Search for the cell housing the specified text and yield its (x, y) center coordinate. 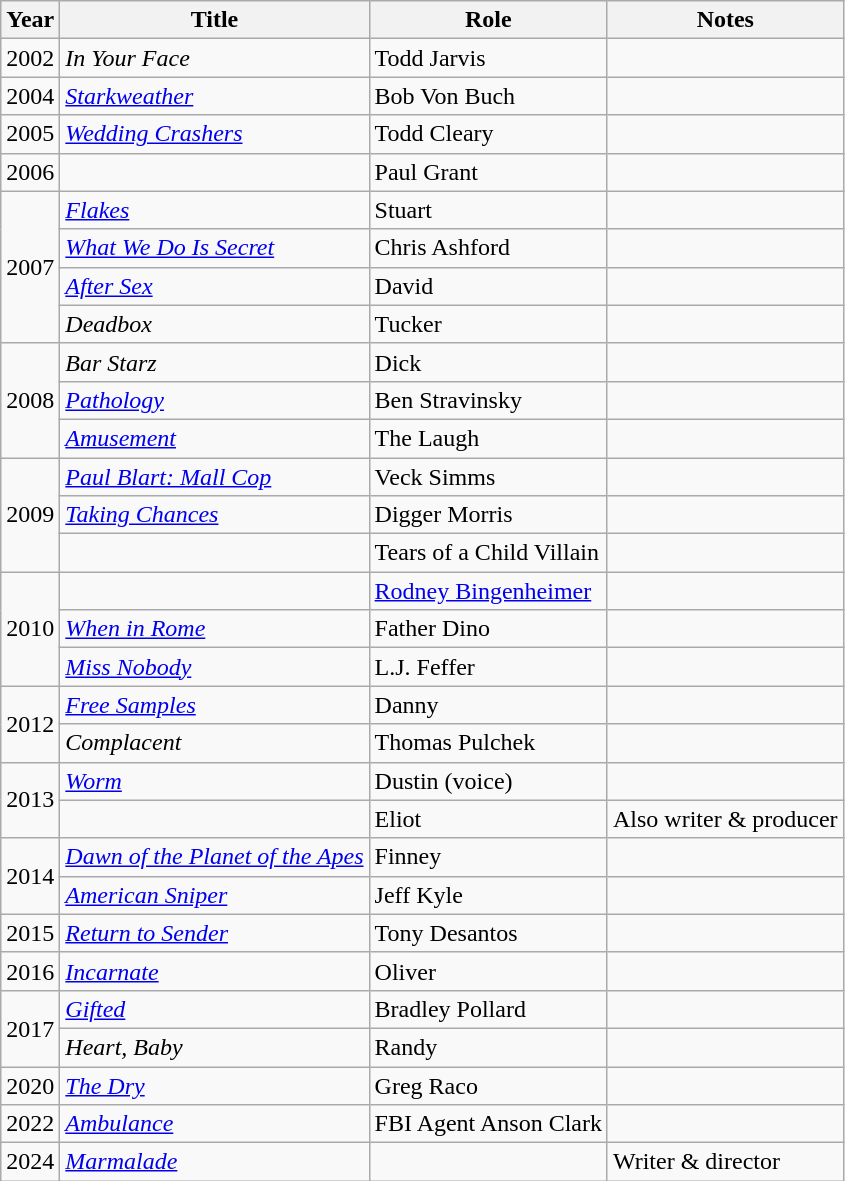
Paul Grant (488, 172)
Miss Nobody (214, 667)
Return to Sender (214, 933)
Worm (214, 781)
Wedding Crashers (214, 134)
Eliot (488, 819)
Title (214, 20)
Amusement (214, 438)
2016 (30, 971)
Pathology (214, 400)
2022 (30, 1124)
Incarnate (214, 971)
Flakes (214, 210)
Danny (488, 705)
Bradley Pollard (488, 1009)
Free Samples (214, 705)
L.J. Feffer (488, 667)
2009 (30, 515)
Paul Blart: Mall Cop (214, 477)
Thomas Pulchek (488, 743)
Taking Chances (214, 515)
Oliver (488, 971)
Dick (488, 362)
Deadbox (214, 324)
American Sniper (214, 895)
2024 (30, 1162)
Dustin (voice) (488, 781)
Todd Jarvis (488, 58)
2017 (30, 1028)
Role (488, 20)
2005 (30, 134)
The Laugh (488, 438)
In Your Face (214, 58)
2014 (30, 876)
After Sex (214, 286)
Finney (488, 857)
Ben Stravinsky (488, 400)
Tucker (488, 324)
Father Dino (488, 629)
Year (30, 20)
Randy (488, 1047)
When in Rome (214, 629)
Todd Cleary (488, 134)
2015 (30, 933)
2008 (30, 400)
2012 (30, 724)
Tony Desantos (488, 933)
Veck Simms (488, 477)
Rodney Bingenheimer (488, 591)
2006 (30, 172)
The Dry (214, 1085)
Tears of a Child Villain (488, 553)
Dawn of the Planet of the Apes (214, 857)
What We Do Is Secret (214, 248)
Chris Ashford (488, 248)
Bar Starz (214, 362)
Marmalade (214, 1162)
Starkweather (214, 96)
Heart, Baby (214, 1047)
Bob Von Buch (488, 96)
Greg Raco (488, 1085)
Stuart (488, 210)
Notes (725, 20)
2007 (30, 267)
FBI Agent Anson Clark (488, 1124)
Writer & director (725, 1162)
2002 (30, 58)
Complacent (214, 743)
2013 (30, 800)
Jeff Kyle (488, 895)
Gifted (214, 1009)
Also writer & producer (725, 819)
2010 (30, 629)
2004 (30, 96)
Digger Morris (488, 515)
David (488, 286)
Ambulance (214, 1124)
2020 (30, 1085)
